For the text-containing cell, return its midpoint in (x, y) coordinate format. 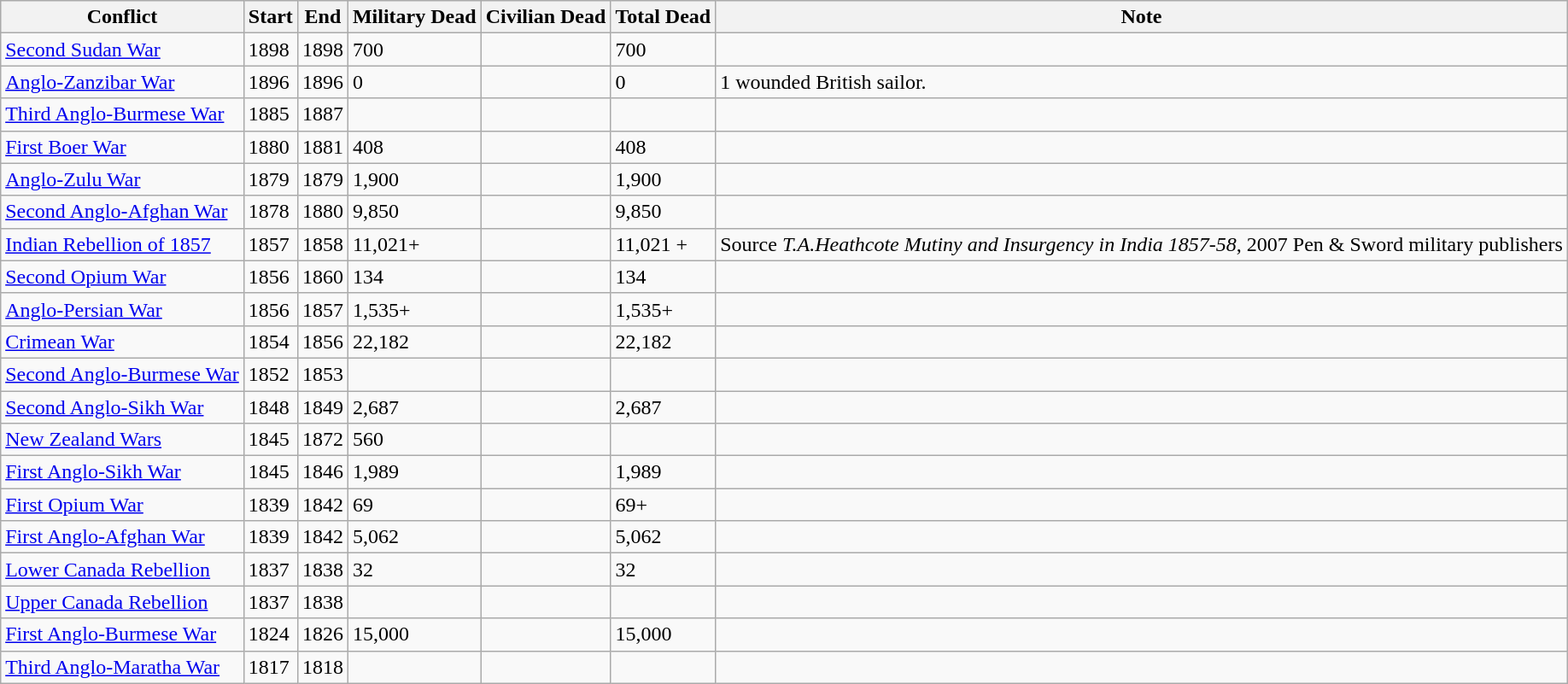
1849 (323, 407)
1885 (270, 114)
1881 (323, 147)
1826 (323, 634)
Lower Canada Rebellion (123, 570)
Conflict (123, 17)
1854 (270, 342)
1878 (270, 212)
1 wounded British sailor. (1142, 82)
560 (414, 440)
69+ (663, 505)
1848 (270, 407)
Third Anglo-Maratha War (123, 667)
Upper Canada Rebellion (123, 602)
Crimean War (123, 342)
Third Anglo-Burmese War (123, 114)
1872 (323, 440)
1887 (323, 114)
Start (270, 17)
Second Anglo-Afghan War (123, 212)
1858 (323, 244)
Source T.A.Heathcote Mutiny and Insurgency in India 1857-58, 2007 Pen & Sword military publishers (1142, 244)
First Anglo-Sikh War (123, 472)
Second Sudan War (123, 50)
Anglo-Persian War (123, 309)
First Opium War (123, 505)
Second Anglo-Burmese War (123, 374)
69 (414, 505)
Note (1142, 17)
1852 (270, 374)
Second Opium War (123, 277)
Military Dead (414, 17)
11,021+ (414, 244)
End (323, 17)
First Anglo-Afghan War (123, 537)
Second Anglo-Sikh War (123, 407)
First Anglo-Burmese War (123, 634)
Total Dead (663, 17)
Anglo-Zanzibar War (123, 82)
11,021 + (663, 244)
Civilian Dead (546, 17)
1846 (323, 472)
1817 (270, 667)
1853 (323, 374)
First Boer War (123, 147)
1818 (323, 667)
1824 (270, 634)
New Zealand Wars (123, 440)
Anglo-Zulu War (123, 179)
1860 (323, 277)
Indian Rebellion of 1857 (123, 244)
